Locate the cell with the specified text and output its [x, y] center coordinate. 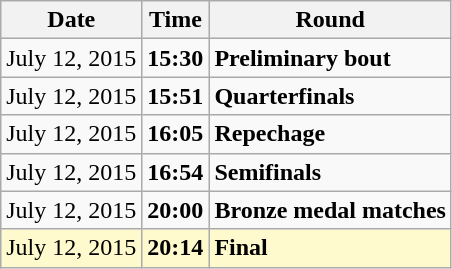
Date [72, 20]
15:51 [176, 96]
15:30 [176, 58]
20:00 [176, 210]
Bronze medal matches [330, 210]
Repechage [330, 134]
20:14 [176, 248]
Time [176, 20]
Preliminary bout [330, 58]
Semifinals [330, 172]
16:54 [176, 172]
Quarterfinals [330, 96]
Round [330, 20]
Final [330, 248]
16:05 [176, 134]
